Find where the given text appears and provide that cell's center as (X, Y) coordinate. 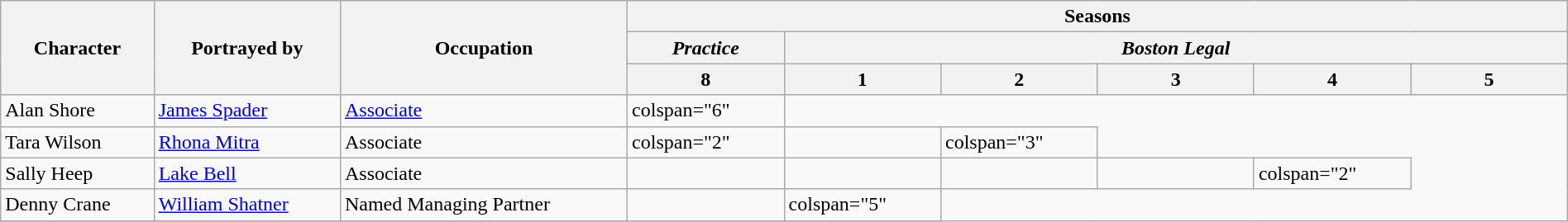
colspan="3" (1019, 142)
Character (78, 48)
Portrayed by (246, 48)
5 (1489, 79)
colspan="5" (862, 205)
Tara Wilson (78, 142)
Sally Heep (78, 173)
3 (1176, 79)
William Shatner (246, 205)
Denny Crane (78, 205)
Occupation (483, 48)
James Spader (246, 111)
Lake Bell (246, 173)
4 (1331, 79)
2 (1019, 79)
colspan="6" (706, 111)
Rhona Mitra (246, 142)
1 (862, 79)
Practice (706, 48)
Named Managing Partner (483, 205)
Alan Shore (78, 111)
Seasons (1098, 17)
Boston Legal (1176, 48)
8 (706, 79)
